Determine the [x, y] coordinate at the center of the cell enclosing the given text.  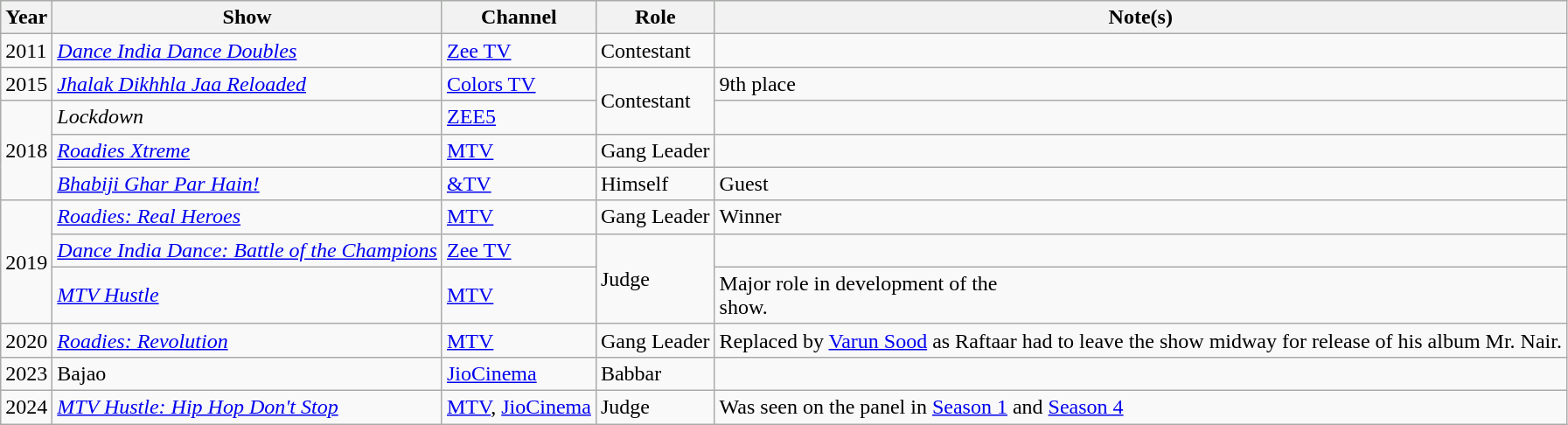
Jhalak Dikhhla Jaa Reloaded [247, 84]
MTV Hustle: Hip Hop Don't Stop [247, 407]
2023 [26, 373]
MTV, JioCinema [519, 407]
Babbar [655, 373]
Show [247, 17]
Dance India Dance: Battle of the Champions [247, 250]
JioCinema [519, 373]
Year [26, 17]
Replaced by Varun Sood as Raftaar had to leave the show midway for release of his album Mr. Nair. [1140, 340]
Major role in development of theshow. [1140, 296]
Lockdown [247, 117]
ZEE5 [519, 117]
Guest [1140, 184]
Colors TV [519, 84]
2024 [26, 407]
Bajao [247, 373]
Dance India Dance Doubles [247, 51]
9th place [1140, 84]
2018 [26, 150]
Roadies: Real Heroes [247, 217]
Note(s) [1140, 17]
Bhabiji Ghar Par Hain! [247, 184]
Himself [655, 184]
&TV [519, 184]
Was seen on the panel in Season 1 and Season 4 [1140, 407]
2020 [26, 340]
Roadies: Revolution [247, 340]
Roadies Xtreme [247, 150]
Winner [1140, 217]
2011 [26, 51]
Channel [519, 17]
2015 [26, 84]
2019 [26, 262]
Role [655, 17]
MTV Hustle [247, 296]
